Pinpoint the cell where the given text exists, returning its [x, y] midpoint coordinate. 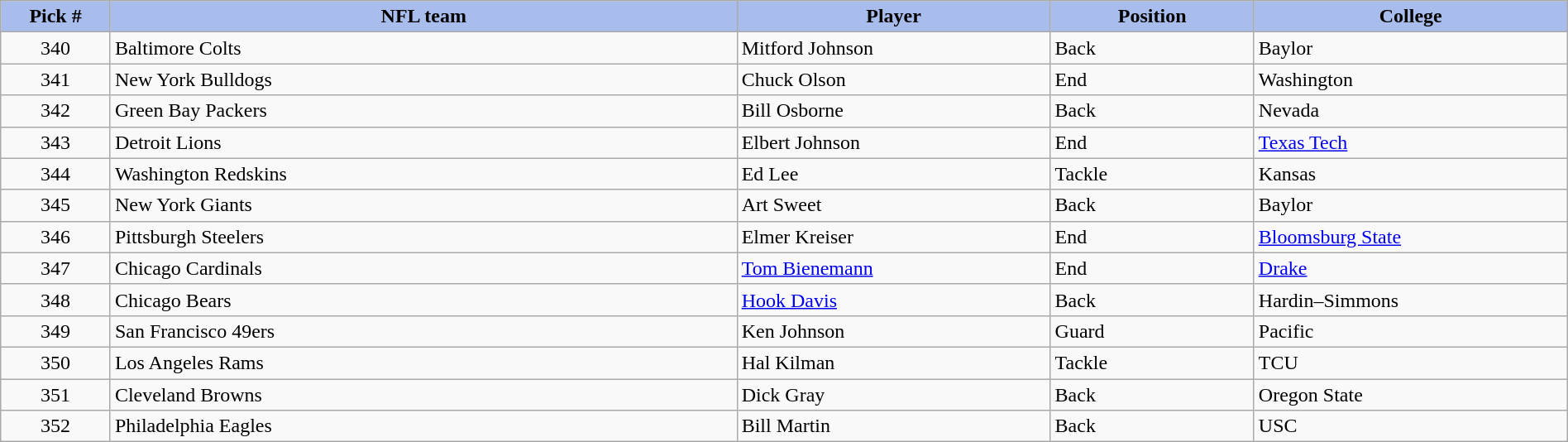
Kansas [1411, 174]
Bloomsburg State [1411, 237]
Baltimore Colts [423, 48]
348 [56, 300]
New York Giants [423, 205]
USC [1411, 426]
Hook Davis [893, 300]
Mitford Johnson [893, 48]
349 [56, 331]
Player [893, 17]
Pick # [56, 17]
New York Bulldogs [423, 79]
344 [56, 174]
351 [56, 395]
Nevada [1411, 111]
350 [56, 363]
Hal Kilman [893, 363]
352 [56, 426]
Drake [1411, 268]
Chicago Cardinals [423, 268]
Ken Johnson [893, 331]
Pacific [1411, 331]
NFL team [423, 17]
Washington Redskins [423, 174]
Ed Lee [893, 174]
Bill Osborne [893, 111]
Guard [1152, 331]
Hardin–Simmons [1411, 300]
Chicago Bears [423, 300]
343 [56, 142]
Elmer Kreiser [893, 237]
Green Bay Packers [423, 111]
Philadelphia Eagles [423, 426]
Oregon State [1411, 395]
TCU [1411, 363]
Cleveland Browns [423, 395]
Texas Tech [1411, 142]
San Francisco 49ers [423, 331]
Los Angeles Rams [423, 363]
Tom Bienemann [893, 268]
Bill Martin [893, 426]
Art Sweet [893, 205]
345 [56, 205]
Position [1152, 17]
346 [56, 237]
347 [56, 268]
Dick Gray [893, 395]
Detroit Lions [423, 142]
Chuck Olson [893, 79]
341 [56, 79]
Washington [1411, 79]
College [1411, 17]
Elbert Johnson [893, 142]
340 [56, 48]
Pittsburgh Steelers [423, 237]
342 [56, 111]
